Determine the (X, Y) coordinate at the center of the cell enclosing the given text.  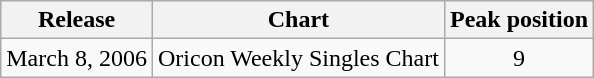
Oricon Weekly Singles Chart (298, 58)
Peak position (518, 20)
Release (77, 20)
Chart (298, 20)
9 (518, 58)
March 8, 2006 (77, 58)
